Return the (X, Y) coordinate for the center point of the cell that contains the specified text.  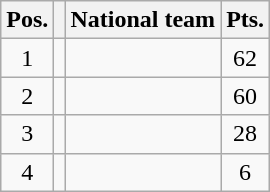
Pos. (28, 20)
2 (28, 96)
1 (28, 58)
4 (28, 172)
6 (246, 172)
3 (28, 134)
Pts. (246, 20)
62 (246, 58)
60 (246, 96)
28 (246, 134)
National team (143, 20)
